Pinpoint the cell where the given text exists, returning its (x, y) midpoint coordinate. 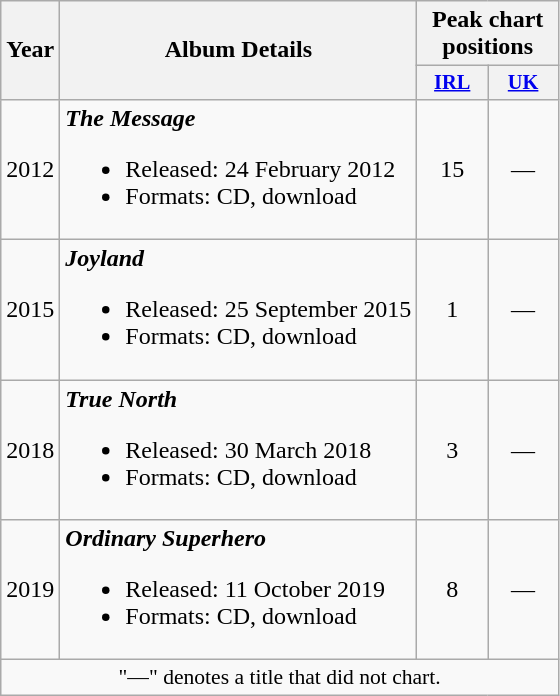
1 (452, 310)
JoylandReleased: 25 September 2015Formats: CD, download (238, 310)
Album Details (238, 50)
Peak chart positions (488, 34)
True NorthReleased: 30 March 2018Formats: CD, download (238, 450)
2012 (30, 169)
2018 (30, 450)
The MessageReleased: 24 February 2012Formats: CD, download (238, 169)
UK (524, 83)
"—" denotes a title that did not chart. (280, 678)
IRL (452, 83)
2015 (30, 310)
Year (30, 50)
8 (452, 590)
15 (452, 169)
Ordinary SuperheroReleased: 11 October 2019Formats: CD, download (238, 590)
3 (452, 450)
2019 (30, 590)
